Find where the given text appears and provide that cell's center as (x, y) coordinate. 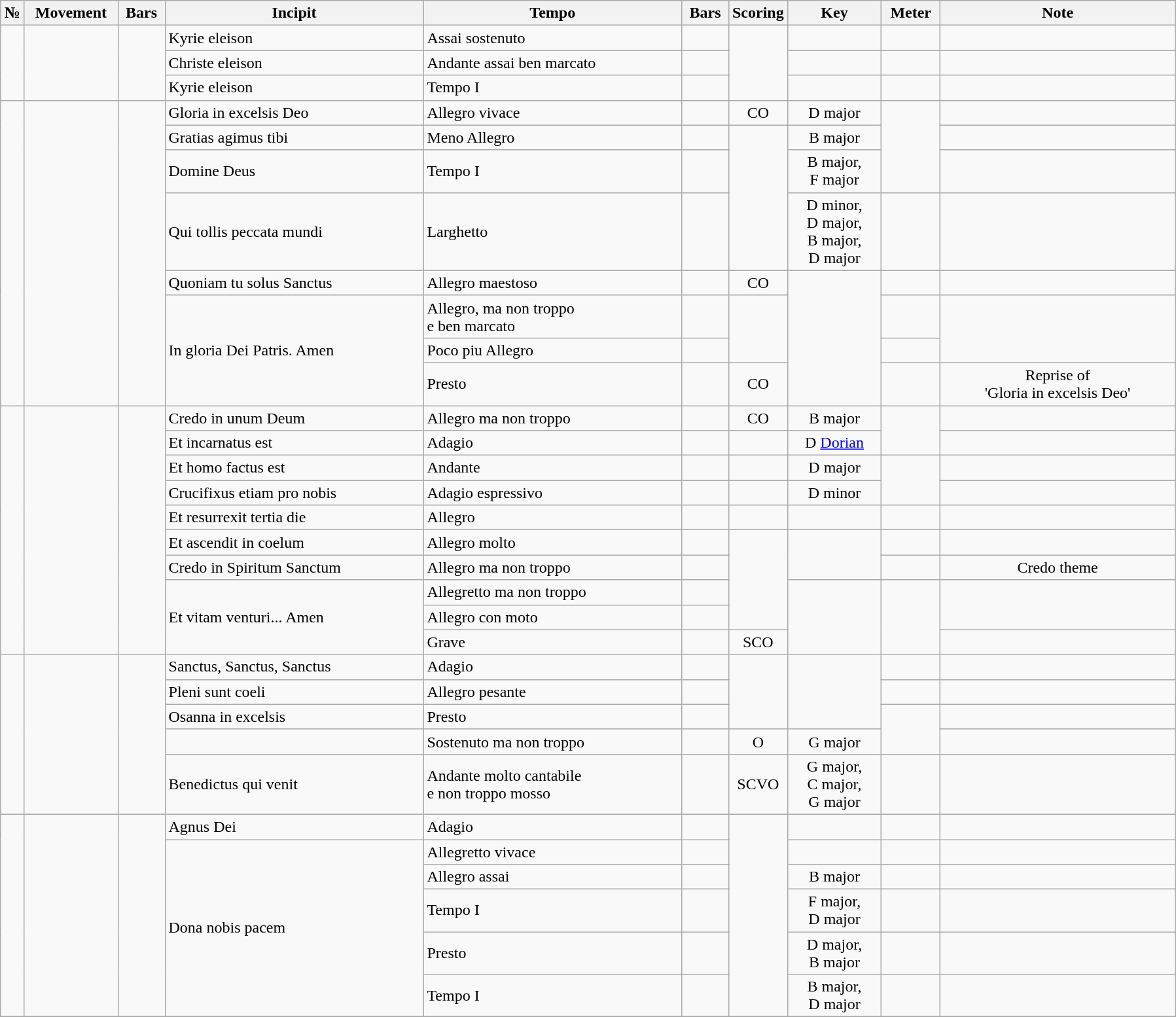
Allegro assai (552, 877)
Tempo (552, 13)
Et homo factus est (294, 468)
Credo in unum Deum (294, 418)
Gloria in excelsis Deo (294, 113)
Sostenuto ma non troppo (552, 741)
G major,C major,G major (834, 784)
Dona nobis pacem (294, 928)
Grave (552, 642)
Movement (71, 13)
D Dorian (834, 443)
F major, D major (834, 911)
Allegro vivace (552, 113)
Domine Deus (294, 171)
D major,B major (834, 953)
Poco piu Allegro (552, 350)
Gratias agimus tibi (294, 137)
Benedictus qui venit (294, 784)
Pleni sunt coeli (294, 692)
Et resurrexit tertia die (294, 518)
Adagio espressivo (552, 493)
Note (1058, 13)
Meter (911, 13)
Andante molto cantabilee non troppo mosso (552, 784)
B major,F major (834, 171)
Allegro maestoso (552, 283)
Allegro con moto (552, 617)
Assai sostenuto (552, 38)
D minor (834, 493)
Incipit (294, 13)
Scoring (758, 13)
Credo theme (1058, 567)
Crucifixus etiam pro nobis (294, 493)
In gloria Dei Patris. Amen (294, 350)
SCVO (758, 784)
Allegretto vivace (552, 851)
Andante (552, 468)
Larghetto (552, 232)
Christe eleison (294, 63)
D minor,D major,B major, D major (834, 232)
Allegretto ma non troppo (552, 592)
Allegro (552, 518)
Allegro molto (552, 543)
Allegro pesante (552, 692)
Osanna in excelsis (294, 717)
Reprise of'Gloria in excelsis Deo' (1058, 384)
Qui tollis peccata mundi (294, 232)
Et vitam venturi... Amen (294, 617)
O (758, 741)
Sanctus, Sanctus, Sanctus (294, 667)
B major,D major (834, 996)
Andante assai ben marcato (552, 63)
Credo in Spiritum Sanctum (294, 567)
Et incarnatus est (294, 443)
SCO (758, 642)
№ (12, 13)
Meno Allegro (552, 137)
Agnus Dei (294, 827)
Et ascendit in coelum (294, 543)
Key (834, 13)
Quoniam tu solus Sanctus (294, 283)
Allegro, ma non troppoe ben marcato (552, 317)
G major (834, 741)
